Locate the cell with the specified text and output its [X, Y] center coordinate. 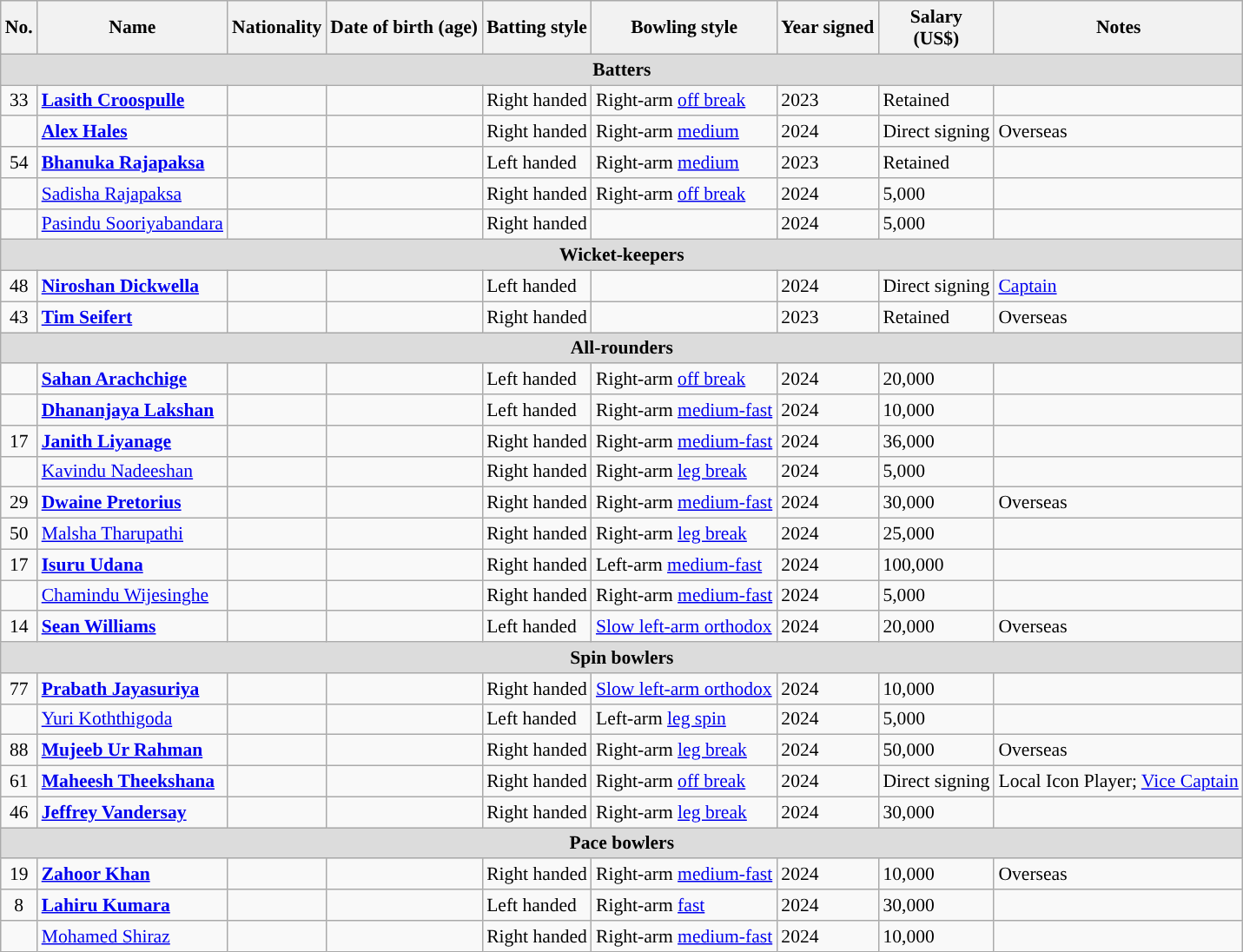
Nationality [276, 28]
Sahan Arachchige [132, 380]
No. [19, 28]
Janith Liyanage [132, 441]
46 [19, 812]
61 [19, 782]
Maheesh Theekshana [132, 782]
Left-arm leg spin [684, 719]
Dhananjaya Lakshan [132, 410]
Sadisha Rajapaksa [132, 194]
Batting style [537, 28]
Zahoor Khan [132, 875]
Lasith Croospulle [132, 101]
54 [19, 162]
Bhanuka Rajapaksa [132, 162]
Wicket-keepers [622, 255]
Bowling style [684, 28]
Yuri Koththigoda [132, 719]
Date of birth (age) [404, 28]
Chamindu Wijesinghe [132, 596]
Right-arm fast [684, 905]
All-rounders [622, 348]
Notes [1119, 28]
Spin bowlers [622, 658]
Pace bowlers [622, 843]
36,000 [936, 441]
Niroshan Dickwella [132, 287]
Tim Seifert [132, 317]
Salary (US$) [936, 28]
48 [19, 287]
Captain [1119, 287]
43 [19, 317]
50,000 [936, 750]
Alex Hales [132, 132]
88 [19, 750]
Mujeeb Ur Rahman [132, 750]
Name [132, 28]
Local Icon Player; Vice Captain [1119, 782]
19 [19, 875]
Left-arm medium-fast [684, 565]
Batters [622, 69]
8 [19, 905]
29 [19, 503]
Jeffrey Vandersay [132, 812]
Kavindu Nadeeshan [132, 472]
77 [19, 689]
Malsha Tharupathi [132, 534]
Isuru Udana [132, 565]
25,000 [936, 534]
Lahiru Kumara [132, 905]
33 [19, 101]
Pasindu Sooriyabandara [132, 224]
Year signed [827, 28]
Mohamed Shiraz [132, 936]
Prabath Jayasuriya [132, 689]
Sean Williams [132, 627]
14 [19, 627]
50 [19, 534]
Dwaine Pretorius [132, 503]
100,000 [936, 565]
